Locate the cell with the specified text and output its (X, Y) center coordinate. 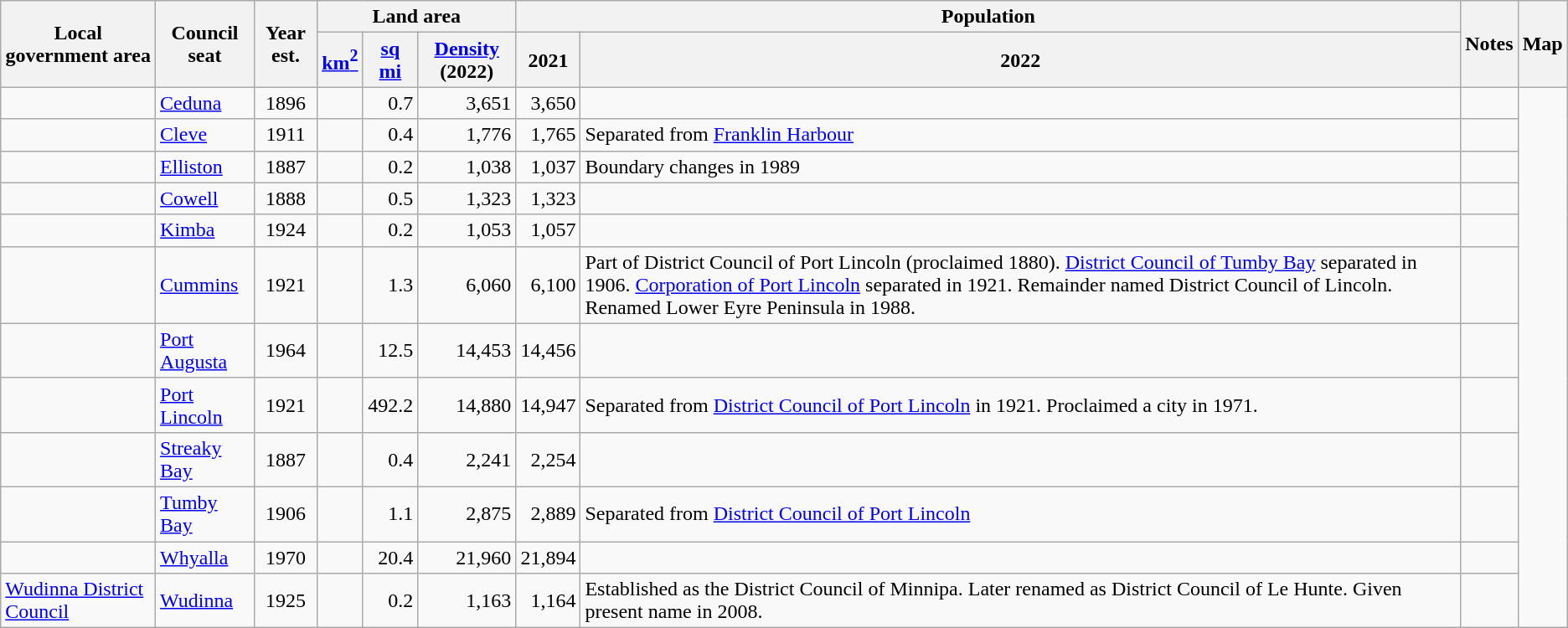
Separated from District Council of Port Lincoln in 1921. Proclaimed a city in 1971. (1020, 405)
Year est. (285, 44)
0.5 (390, 198)
2021 (548, 60)
Kimba (205, 230)
1,057 (548, 230)
1888 (285, 198)
1,163 (467, 601)
21,894 (548, 557)
1911 (285, 135)
3,650 (548, 103)
1970 (285, 557)
Wudinna District Council (79, 601)
20.4 (390, 557)
Boundary changes in 1989 (1020, 167)
1.1 (390, 514)
14,880 (467, 405)
Separated from District Council of Port Lincoln (1020, 514)
Density (2022) (467, 60)
Map (1543, 44)
14,453 (467, 350)
6,100 (548, 285)
Port Lincoln (205, 405)
492.2 (390, 405)
14,456 (548, 350)
Cummins (205, 285)
1,037 (548, 167)
Ceduna (205, 103)
Port Augusta (205, 350)
14,947 (548, 405)
Land area (417, 17)
1,038 (467, 167)
2022 (1020, 60)
1906 (285, 514)
12.5 (390, 350)
1924 (285, 230)
sq mi (390, 60)
2,241 (467, 459)
Tumby Bay (205, 514)
1,053 (467, 230)
1925 (285, 601)
Council seat (205, 44)
0.7 (390, 103)
2,254 (548, 459)
6,060 (467, 285)
21,960 (467, 557)
1,164 (548, 601)
1964 (285, 350)
Streaky Bay (205, 459)
Population (988, 17)
Established as the District Council of Minnipa. Later renamed as District Council of Le Hunte. Given present name in 2008. (1020, 601)
2,875 (467, 514)
1,765 (548, 135)
1.3 (390, 285)
Wudinna (205, 601)
Cleve (205, 135)
2,889 (548, 514)
Separated from Franklin Harbour (1020, 135)
Whyalla (205, 557)
1,776 (467, 135)
Notes (1489, 44)
Elliston (205, 167)
3,651 (467, 103)
Local government area (79, 44)
1896 (285, 103)
Cowell (205, 198)
km2 (340, 60)
